Output the (X, Y) coordinate of the center of the cell containing the given text.  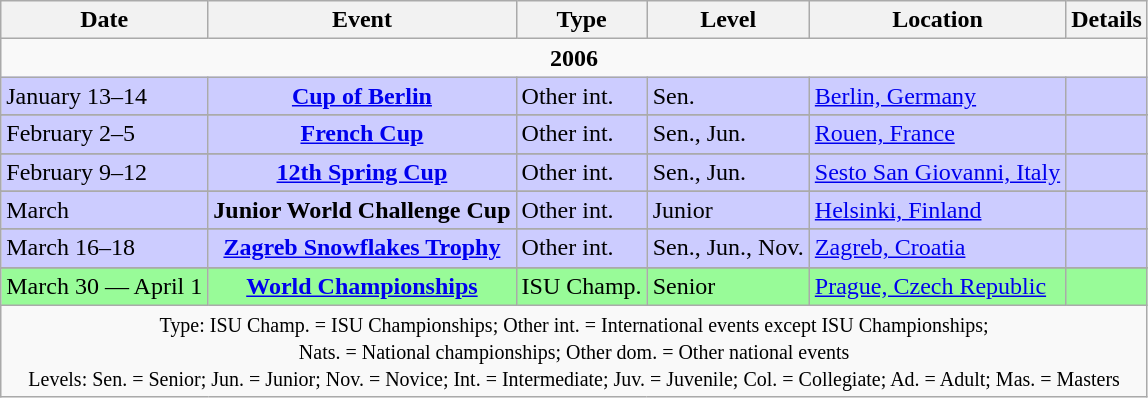
Sesto San Giovanni, Italy (937, 172)
Type (582, 20)
February 9–12 (104, 172)
Cup of Berlin (362, 96)
Prague, Czech Republic (937, 286)
Senior (728, 286)
French Cup (362, 134)
February 2–5 (104, 134)
March 16–18 (104, 248)
World Championships (362, 286)
Sen. (728, 96)
Details (1107, 20)
March (104, 210)
Zagreb Snowflakes Trophy (362, 248)
Junior World Challenge Cup (362, 210)
Zagreb, Croatia (937, 248)
12th Spring Cup (362, 172)
Berlin, Germany (937, 96)
Level (728, 20)
March 30 — April 1 (104, 286)
Event (362, 20)
Sen., Jun., Nov. (728, 248)
Date (104, 20)
ISU Champ. (582, 286)
Location (937, 20)
Junior (728, 210)
January 13–14 (104, 96)
2006 (574, 58)
Rouen, France (937, 134)
Helsinki, Finland (937, 210)
